From the cell containing the given text, extract its center point as [x, y] coordinate. 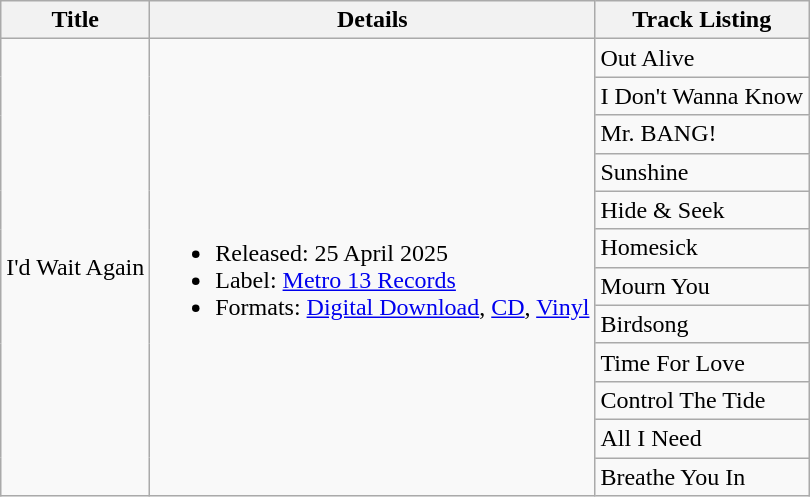
All I Need [702, 438]
Hide & Seek [702, 210]
Time For Love [702, 362]
Mourn You [702, 286]
Mr. BANG! [702, 134]
I'd Wait Again [76, 268]
Details [372, 20]
Track Listing [702, 20]
Homesick [702, 248]
Control The Tide [702, 400]
Birdsong [702, 324]
Breathe You In [702, 477]
I Don't Wanna Know [702, 96]
Released: 25 April 2025Label: Metro 13 RecordsFormats: Digital Download, CD, Vinyl [372, 268]
Title [76, 20]
Out Alive [702, 58]
Sunshine [702, 172]
